Scan for the cell matching the given text and deliver its (x, y) coordinate at center. 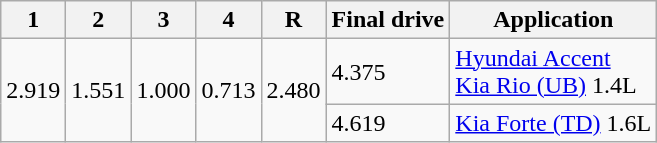
R (294, 20)
4.375 (388, 72)
0.713 (228, 90)
1.551 (98, 90)
4 (228, 20)
2 (98, 20)
1 (34, 20)
Hyundai AccentKia Rio (UB) 1.4L (554, 72)
2.919 (34, 90)
1.000 (164, 90)
Final drive (388, 20)
Kia Forte (TD) 1.6L (554, 123)
Application (554, 20)
4.619 (388, 123)
2.480 (294, 90)
3 (164, 20)
